Locate the cell with the specified text and output its [x, y] center coordinate. 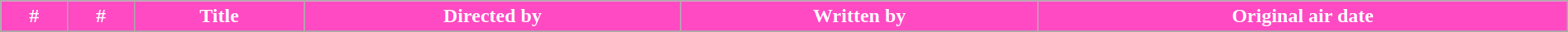
Original air date [1303, 16]
Written by [859, 16]
Directed by [493, 16]
Title [218, 16]
